Pinpoint the cell where the given text exists, returning its [x, y] midpoint coordinate. 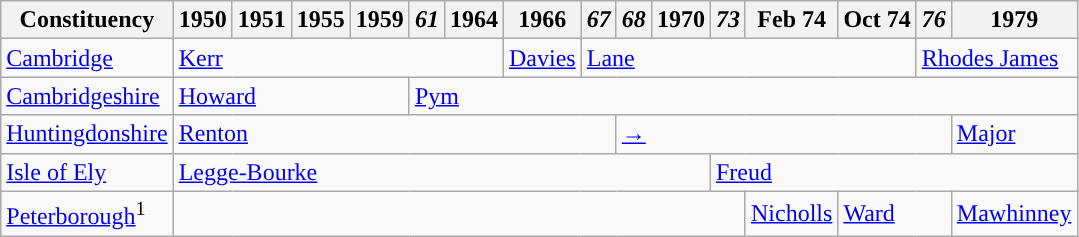
68 [634, 20]
Cambridgeshire [87, 96]
→ [784, 134]
Ward [894, 214]
Mawhinney [1014, 214]
1950 [202, 20]
Oct 74 [877, 20]
Legge-Bourke [442, 172]
1955 [320, 20]
1959 [380, 20]
1979 [1014, 20]
Major [1014, 134]
Rhodes James [996, 58]
Freud [894, 172]
73 [728, 20]
Peterborough1 [87, 214]
67 [598, 20]
Howard [291, 96]
Pym [743, 96]
1970 [680, 20]
1964 [474, 20]
76 [934, 20]
Renton [394, 134]
61 [426, 20]
Constituency [87, 20]
Davies [543, 58]
Lane [748, 58]
1951 [262, 20]
Feb 74 [791, 20]
Kerr [338, 58]
1966 [543, 20]
Cambridge [87, 58]
Isle of Ely [87, 172]
Huntingdonshire [87, 134]
Nicholls [791, 214]
